Search for the cell housing the specified text and yield its (X, Y) center coordinate. 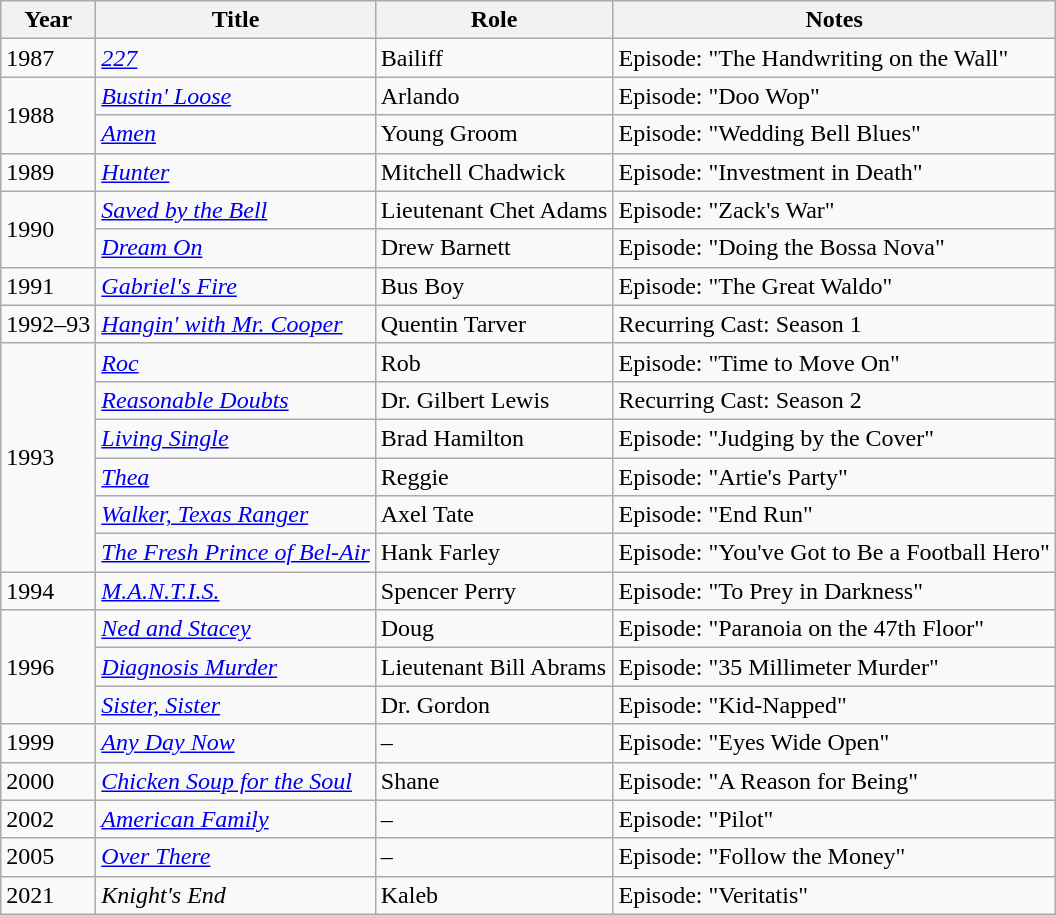
Episode: "Artie's Party" (834, 477)
Episode: "Pilot" (834, 819)
Episode: "Eyes Wide Open" (834, 743)
Ned and Stacey (236, 629)
Episode: "Follow the Money" (834, 857)
1987 (48, 58)
1991 (48, 286)
Doug (494, 629)
Living Single (236, 438)
1989 (48, 172)
Over There (236, 857)
Notes (834, 20)
Episode: "Doo Wop" (834, 96)
M.A.N.T.I.S. (236, 591)
Role (494, 20)
Kaleb (494, 895)
Episode: "Zack's War" (834, 210)
Episode: "Investment in Death" (834, 172)
Episode: "Paranoia on the 47th Floor" (834, 629)
Episode: "The Handwriting on the Wall" (834, 58)
Bailiff (494, 58)
2005 (48, 857)
Walker, Texas Ranger (236, 515)
1996 (48, 667)
Drew Barnett (494, 248)
Young Groom (494, 134)
Chicken Soup for the Soul (236, 781)
Amen (236, 134)
The Fresh Prince of Bel-Air (236, 553)
Reasonable Doubts (236, 400)
Shane (494, 781)
Lieutenant Bill Abrams (494, 667)
Mitchell Chadwick (494, 172)
Sister, Sister (236, 705)
Title (236, 20)
1992–93 (48, 324)
Brad Hamilton (494, 438)
Episode: "Doing the Bossa Nova" (834, 248)
Any Day Now (236, 743)
Bustin' Loose (236, 96)
Knight's End (236, 895)
Thea (236, 477)
Hangin' with Mr. Cooper (236, 324)
Episode: "Judging by the Cover" (834, 438)
Saved by the Bell (236, 210)
Episode: "Time to Move On" (834, 362)
Dr. Gilbert Lewis (494, 400)
Dream On (236, 248)
Axel Tate (494, 515)
American Family (236, 819)
227 (236, 58)
Bus Boy (494, 286)
Recurring Cast: Season 2 (834, 400)
1993 (48, 457)
Episode: "Veritatis" (834, 895)
Hunter (236, 172)
Spencer Perry (494, 591)
Dr. Gordon (494, 705)
Hank Farley (494, 553)
Diagnosis Murder (236, 667)
Recurring Cast: Season 1 (834, 324)
Rob (494, 362)
Episode: "The Great Waldo" (834, 286)
Episode: "35 Millimeter Murder" (834, 667)
Roc (236, 362)
Episode: "A Reason for Being" (834, 781)
1999 (48, 743)
Quentin Tarver (494, 324)
Episode: "Wedding Bell Blues" (834, 134)
Episode: "You've Got to Be a Football Hero" (834, 553)
1990 (48, 229)
2021 (48, 895)
Episode: "Kid-Napped" (834, 705)
1994 (48, 591)
Arlando (494, 96)
2000 (48, 781)
Year (48, 20)
Episode: "End Run" (834, 515)
2002 (48, 819)
Reggie (494, 477)
Episode: "To Prey in Darkness" (834, 591)
Lieutenant Chet Adams (494, 210)
1988 (48, 115)
Gabriel's Fire (236, 286)
